Detect which cell encompasses the target text, then output its [x, y] center coordinate. 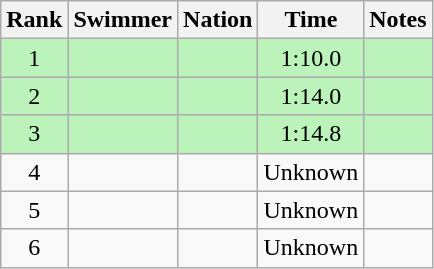
4 [34, 172]
1:14.8 [311, 134]
5 [34, 210]
1:14.0 [311, 96]
1:10.0 [311, 58]
Rank [34, 20]
1 [34, 58]
3 [34, 134]
6 [34, 248]
Swimmer [123, 20]
2 [34, 96]
Nation [218, 20]
Time [311, 20]
Notes [398, 20]
